Detect which cell encompasses the target text, then output its [x, y] center coordinate. 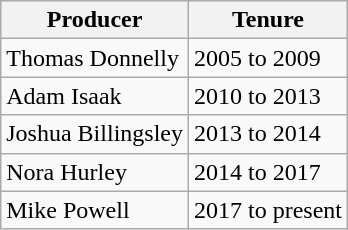
2013 to 2014 [268, 134]
Adam Isaak [95, 96]
Producer [95, 20]
Nora Hurley [95, 172]
Tenure [268, 20]
2017 to present [268, 210]
Thomas Donnelly [95, 58]
2005 to 2009 [268, 58]
2010 to 2013 [268, 96]
Mike Powell [95, 210]
Joshua Billingsley [95, 134]
2014 to 2017 [268, 172]
